Return the (x, y) coordinate for the center point of the cell that contains the specified text.  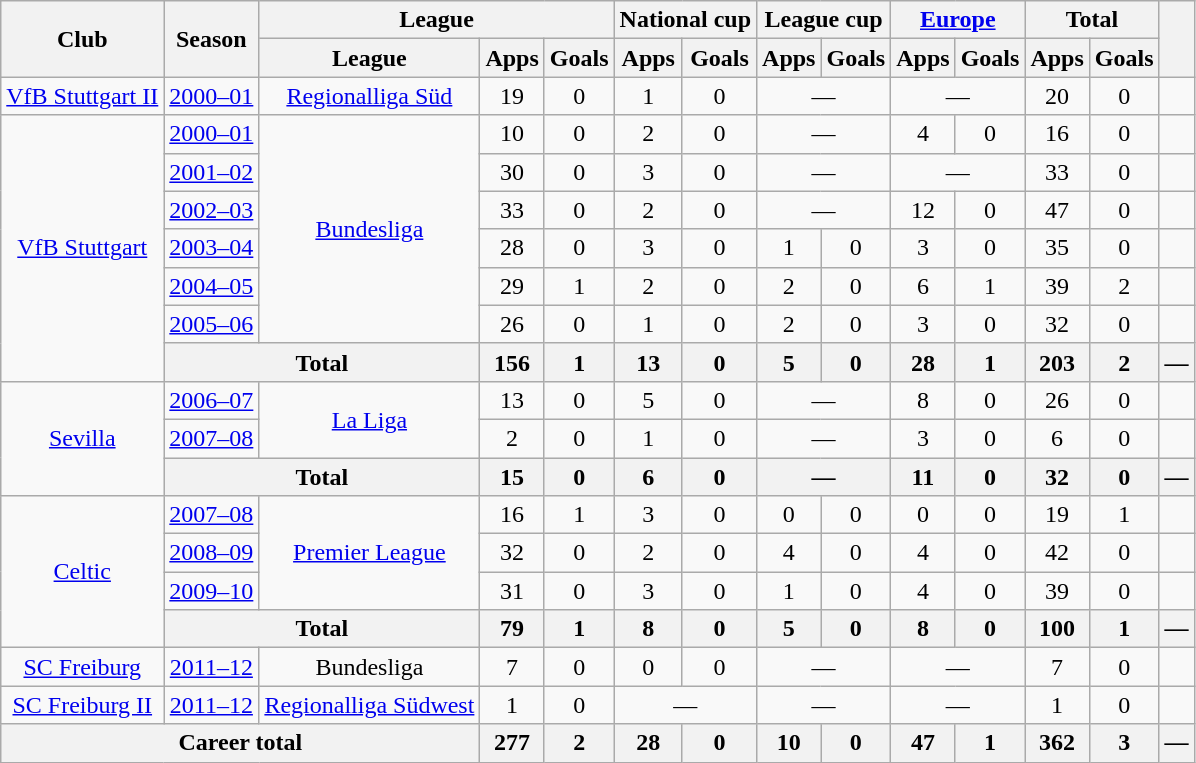
Regionalliga Südwest (370, 705)
277 (512, 743)
Sevilla (82, 438)
35 (1057, 248)
Club (82, 39)
15 (512, 477)
42 (1057, 553)
La Liga (370, 419)
SC Freiburg II (82, 705)
31 (512, 591)
2009–10 (212, 591)
79 (512, 629)
2006–07 (212, 400)
2003–04 (212, 248)
VfB Stuttgart II (82, 96)
VfB Stuttgart (82, 248)
156 (512, 362)
30 (512, 172)
Regionalliga Süd (370, 96)
29 (512, 286)
Premier League (370, 553)
2004–05 (212, 286)
11 (923, 477)
203 (1057, 362)
20 (1057, 96)
2001–02 (212, 172)
Season (212, 39)
100 (1057, 629)
Celtic (82, 572)
National cup (685, 20)
2002–03 (212, 210)
Europe (958, 20)
2005–06 (212, 324)
SC Freiburg (82, 667)
Career total (240, 743)
League cup (824, 20)
12 (923, 210)
362 (1057, 743)
2008–09 (212, 553)
